Determine the [X, Y] coordinate at the center of the cell enclosing the given text.  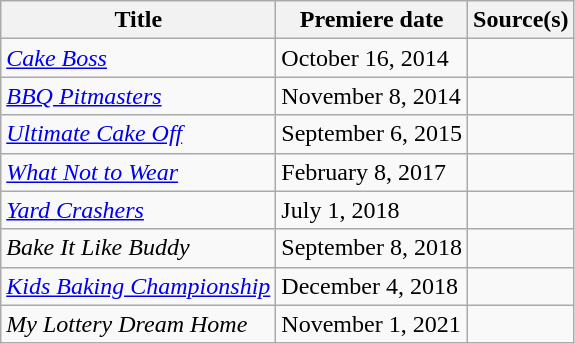
Cake Boss [138, 58]
February 8, 2017 [372, 172]
July 1, 2018 [372, 210]
September 8, 2018 [372, 248]
My Lottery Dream Home [138, 324]
Bake It Like Buddy [138, 248]
December 4, 2018 [372, 286]
BBQ Pitmasters [138, 96]
Kids Baking Championship [138, 286]
What Not to Wear [138, 172]
Premiere date [372, 20]
October 16, 2014 [372, 58]
Yard Crashers [138, 210]
September 6, 2015 [372, 134]
Title [138, 20]
November 1, 2021 [372, 324]
Ultimate Cake Off [138, 134]
November 8, 2014 [372, 96]
Source(s) [522, 20]
